From the cell containing the given text, extract its center point as [X, Y] coordinate. 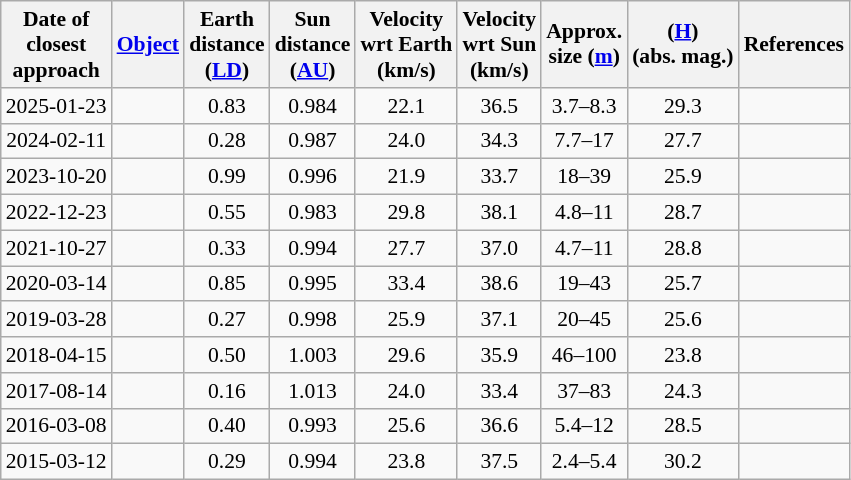
5.4–12 [584, 426]
2021-10-27 [56, 248]
0.996 [313, 177]
4.7–11 [584, 248]
2024-02-11 [56, 141]
37.5 [499, 462]
20–45 [584, 320]
36.6 [499, 426]
29.6 [406, 355]
19–43 [584, 284]
0.987 [313, 141]
0.33 [227, 248]
0.50 [227, 355]
2023-10-20 [56, 177]
28.7 [682, 213]
(H)(abs. mag.) [682, 44]
References [794, 44]
2.4–5.4 [584, 462]
24.3 [682, 391]
0.55 [227, 213]
22.1 [406, 106]
28.5 [682, 426]
0.83 [227, 106]
2025-01-23 [56, 106]
7.7–17 [584, 141]
36.5 [499, 106]
37.1 [499, 320]
1.003 [313, 355]
Object [148, 44]
0.16 [227, 391]
30.2 [682, 462]
2017-08-14 [56, 391]
2019-03-28 [56, 320]
33.7 [499, 177]
38.6 [499, 284]
1.013 [313, 391]
34.3 [499, 141]
Velocitywrt Earth(km/s) [406, 44]
Date ofclosestapproach [56, 44]
0.984 [313, 106]
Velocitywrt Sun(km/s) [499, 44]
35.9 [499, 355]
0.993 [313, 426]
25.7 [682, 284]
0.85 [227, 284]
18–39 [584, 177]
0.998 [313, 320]
2016-03-08 [56, 426]
0.99 [227, 177]
0.995 [313, 284]
Sundistance(AU) [313, 44]
2018-04-15 [56, 355]
0.28 [227, 141]
0.40 [227, 426]
37–83 [584, 391]
0.983 [313, 213]
3.7–8.3 [584, 106]
2015-03-12 [56, 462]
0.29 [227, 462]
28.8 [682, 248]
4.8–11 [584, 213]
Earthdistance(LD) [227, 44]
2022-12-23 [56, 213]
21.9 [406, 177]
38.1 [499, 213]
0.27 [227, 320]
29.3 [682, 106]
46–100 [584, 355]
Approx.size (m) [584, 44]
37.0 [499, 248]
2020-03-14 [56, 284]
29.8 [406, 213]
